For the text-containing cell, return its midpoint in (x, y) coordinate format. 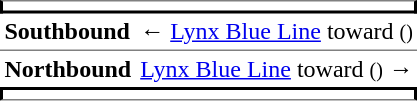
Southbound (68, 33)
Northbound (68, 69)
